Determine the [x, y] coordinate at the center of the cell enclosing the given text.  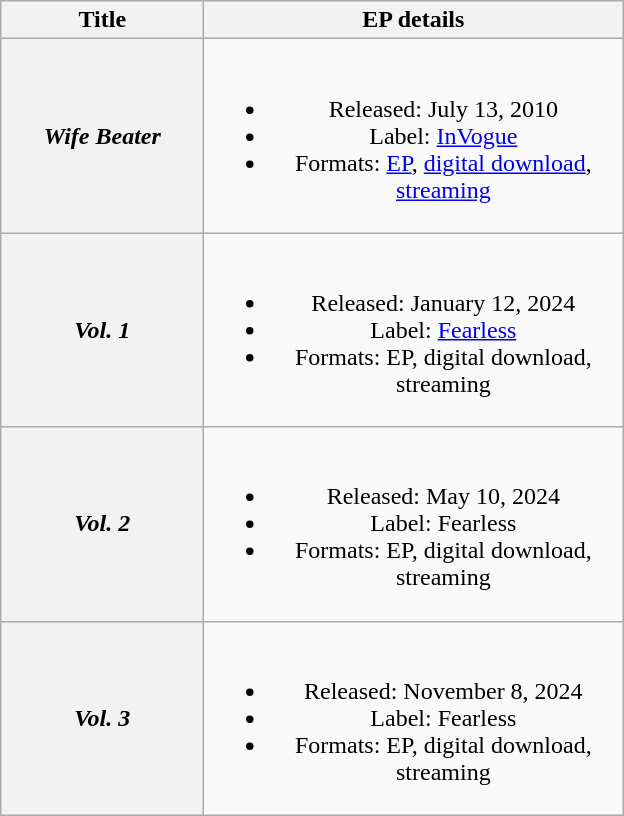
Vol. 2 [102, 524]
Vol. 3 [102, 718]
Released: May 10, 2024Label: FearlessFormats: EP, digital download, streaming [414, 524]
Released: January 12, 2024Label: FearlessFormats: EP, digital download, streaming [414, 330]
EP details [414, 20]
Vol. 1 [102, 330]
Title [102, 20]
Released: November 8, 2024Label: FearlessFormats: EP, digital download, streaming [414, 718]
Released: July 13, 2010Label: InVogueFormats: EP, digital download, streaming [414, 136]
Wife Beater [102, 136]
